Find where the given text appears and provide that cell's center as [x, y] coordinate. 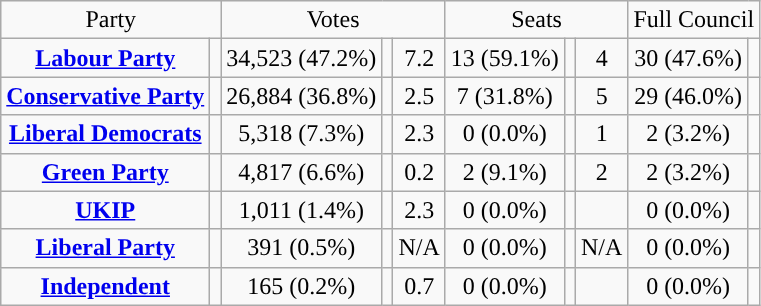
Full Council [694, 20]
2 (9.1%) [504, 172]
Conservative Party [106, 96]
5,318 (7.3%) [302, 134]
Seats [536, 20]
29 (46.0%) [688, 96]
4,817 (6.6%) [302, 172]
Labour Party [106, 58]
0.2 [419, 172]
391 (0.5%) [302, 248]
Party [111, 20]
7 (31.8%) [504, 96]
13 (59.1%) [504, 58]
1 [601, 134]
Liberal Party [106, 248]
26,884 (36.8%) [302, 96]
165 (0.2%) [302, 286]
30 (47.6%) [688, 58]
Independent [106, 286]
2.5 [419, 96]
4 [601, 58]
0.7 [419, 286]
Liberal Democrats [106, 134]
5 [601, 96]
2 [601, 172]
Votes [334, 20]
7.2 [419, 58]
Green Party [106, 172]
UKIP [106, 210]
34,523 (47.2%) [302, 58]
1,011 (1.4%) [302, 210]
